Search for the cell housing the specified text and yield its (X, Y) center coordinate. 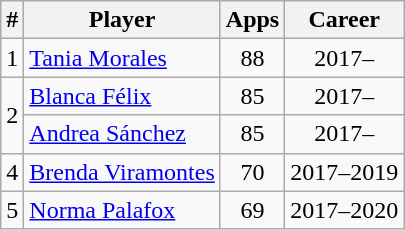
4 (12, 172)
Career (344, 20)
2 (12, 115)
Apps (252, 20)
1 (12, 58)
Player (122, 20)
88 (252, 58)
Brenda Viramontes (122, 172)
# (12, 20)
5 (12, 210)
Norma Palafox (122, 210)
Andrea Sánchez (122, 134)
2017–2019 (344, 172)
70 (252, 172)
Blanca Félix (122, 96)
2017–2020 (344, 210)
Tania Morales (122, 58)
69 (252, 210)
